From the cell containing the given text, extract its center point as [x, y] coordinate. 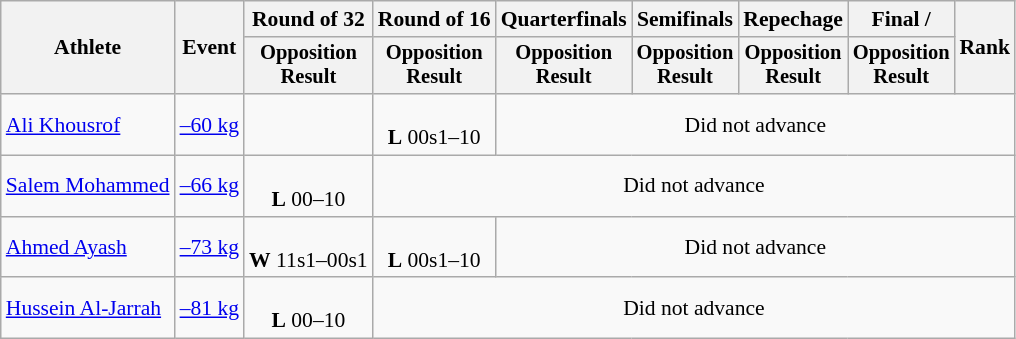
Round of 32 [308, 19]
Semifinals [686, 19]
Ali Khousrof [88, 124]
Round of 16 [434, 19]
Quarterfinals [564, 19]
Event [210, 48]
Ahmed Ayash [88, 248]
Salem Mohammed [88, 186]
–60 kg [210, 124]
–73 kg [210, 248]
Athlete [88, 48]
–81 kg [210, 308]
–66 kg [210, 186]
W 11s1–00s1 [308, 248]
Rank [984, 48]
Final / [902, 19]
Hussein Al-Jarrah [88, 308]
Repechage [793, 19]
